Output the [X, Y] coordinate of the center of the cell containing the given text.  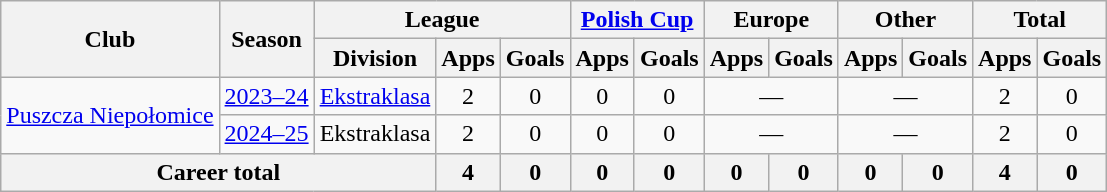
2024–25 [266, 134]
Career total [218, 172]
Division [375, 58]
Club [110, 39]
Season [266, 39]
League [442, 20]
Europe [771, 20]
Other [905, 20]
Polish Cup [637, 20]
Puszcza Niepołomice [110, 115]
2023–24 [266, 96]
Total [1040, 20]
